Output the (X, Y) coordinate of the center of the cell containing the given text.  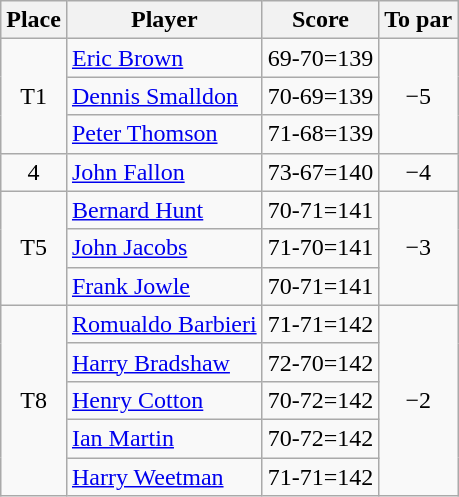
T5 (34, 248)
70-69=139 (320, 96)
T1 (34, 96)
Henry Cotton (164, 400)
71-70=141 (320, 248)
−3 (418, 248)
Harry Weetman (164, 477)
72-70=142 (320, 362)
69-70=139 (320, 58)
John Jacobs (164, 248)
Eric Brown (164, 58)
−5 (418, 96)
To par (418, 20)
Dennis Smalldon (164, 96)
71-68=139 (320, 134)
T8 (34, 400)
Harry Bradshaw (164, 362)
Frank Jowle (164, 286)
Peter Thomson (164, 134)
Score (320, 20)
Player (164, 20)
Romualdo Barbieri (164, 324)
Bernard Hunt (164, 210)
Place (34, 20)
−2 (418, 400)
73-67=140 (320, 172)
−4 (418, 172)
John Fallon (164, 172)
4 (34, 172)
Ian Martin (164, 438)
